Pinpoint the cell where the given text exists, returning its (x, y) midpoint coordinate. 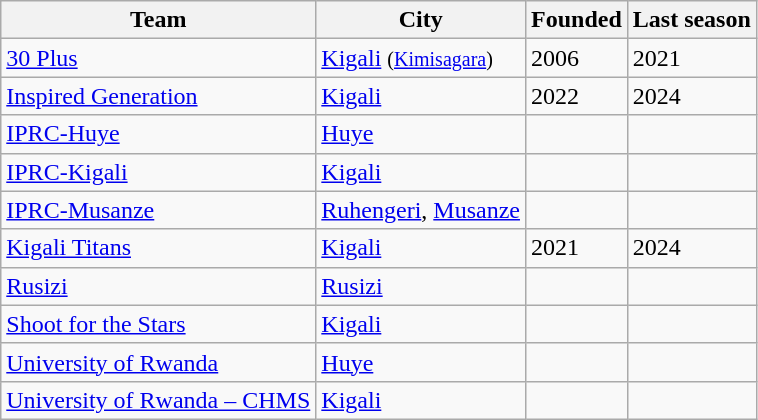
Shoot for the Stars (158, 324)
University of Rwanda – CHMS (158, 400)
Team (158, 20)
Last season (692, 20)
Kigali (Kimisagara) (421, 58)
2022 (576, 96)
IPRC-Musanze (158, 210)
IPRC-Kigali (158, 172)
Founded (576, 20)
University of Rwanda (158, 362)
City (421, 20)
2006 (576, 58)
Kigali Titans (158, 248)
Inspired Generation (158, 96)
Ruhengeri, Musanze (421, 210)
IPRC-Huye (158, 134)
30 Plus (158, 58)
